Scan for the cell matching the given text and deliver its (x, y) coordinate at center. 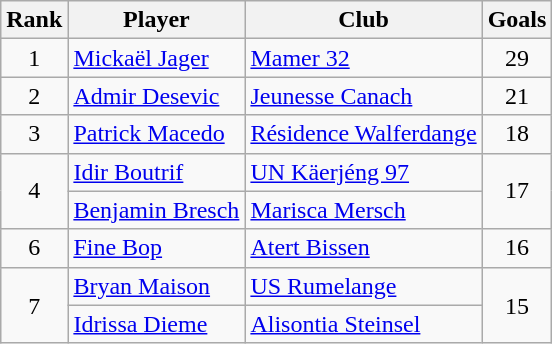
29 (517, 58)
7 (34, 305)
6 (34, 248)
Résidence Walferdange (364, 134)
16 (517, 248)
Atert Bissen (364, 248)
Club (364, 20)
17 (517, 191)
Bryan Maison (156, 286)
1 (34, 58)
4 (34, 191)
Rank (34, 20)
Mickaël Jager (156, 58)
Idrissa Dieme (156, 324)
Benjamin Bresch (156, 210)
Jeunesse Canach (364, 96)
Goals (517, 20)
2 (34, 96)
18 (517, 134)
Mamer 32 (364, 58)
21 (517, 96)
Idir Boutrif (156, 172)
Fine Bop (156, 248)
Alisontia Steinsel (364, 324)
UN Käerjéng 97 (364, 172)
Marisca Mersch (364, 210)
Player (156, 20)
15 (517, 305)
US Rumelange (364, 286)
Admir Desevic (156, 96)
3 (34, 134)
Patrick Macedo (156, 134)
